Pinpoint the cell where the given text exists, returning its (X, Y) midpoint coordinate. 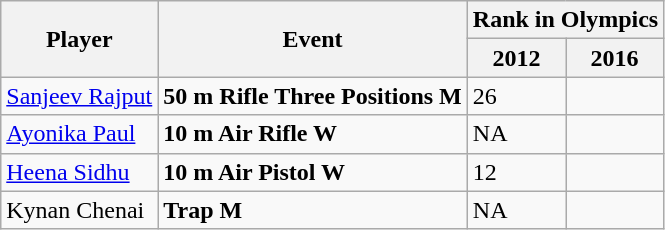
Heena Sidhu (80, 172)
Rank in Olympics (565, 20)
Ayonika Paul (80, 134)
12 (516, 172)
Sanjeev Rajput (80, 96)
Trap M (312, 210)
10 m Air Rifle W (312, 134)
Player (80, 39)
10 m Air Pistol W (312, 172)
50 m Rifle Three Positions M (312, 96)
Event (312, 39)
2012 (516, 58)
2016 (615, 58)
26 (516, 96)
Kynan Chenai (80, 210)
